For the text-containing cell, return its midpoint in [X, Y] coordinate format. 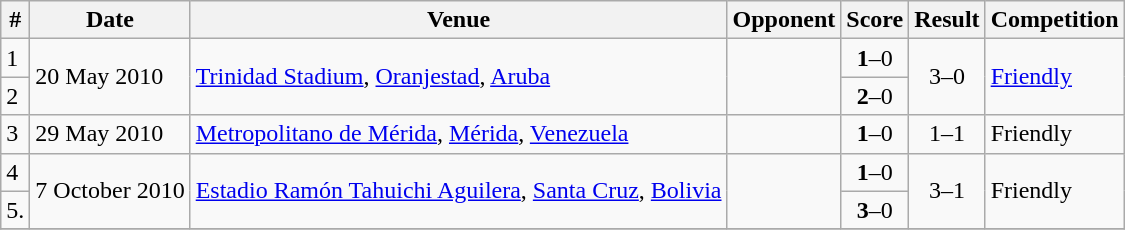
7 October 2010 [110, 191]
# [16, 20]
5. [16, 210]
1–1 [947, 134]
Score [875, 20]
2 [16, 96]
2–0 [875, 96]
Competition [1054, 20]
Opponent [784, 20]
Date [110, 20]
29 May 2010 [110, 134]
1 [16, 58]
20 May 2010 [110, 77]
Trinidad Stadium, Oranjestad, Aruba [458, 77]
Estadio Ramón Tahuichi Aguilera, Santa Cruz, Bolivia [458, 191]
Result [947, 20]
4 [16, 172]
3–1 [947, 191]
Metropolitano de Mérida, Mérida, Venezuela [458, 134]
Venue [458, 20]
3 [16, 134]
